Provide the [x, y] coordinate of the cell's center where the given text is located.  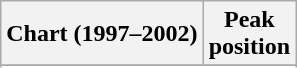
Peakposition [249, 34]
Chart (1997–2002) [102, 34]
